Capture the cell that displays the provided text and extract its [X, Y] central coordinate. 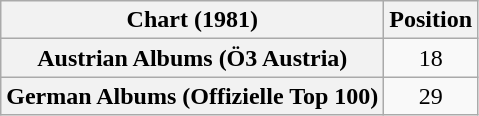
18 [431, 58]
Chart (1981) [192, 20]
German Albums (Offizielle Top 100) [192, 96]
29 [431, 96]
Austrian Albums (Ö3 Austria) [192, 58]
Position [431, 20]
